Identify which cell holds the provided text, then report its [x, y] central coordinate. 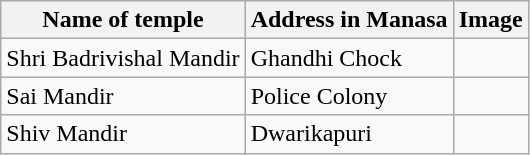
Police Colony [349, 96]
Name of temple [123, 20]
Shiv Mandir [123, 134]
Dwarikapuri [349, 134]
Shri Badrivishal Mandir [123, 58]
Address in Manasa [349, 20]
Ghandhi Chock [349, 58]
Sai Mandir [123, 96]
Image [490, 20]
